Detect which cell encompasses the target text, then output its [x, y] center coordinate. 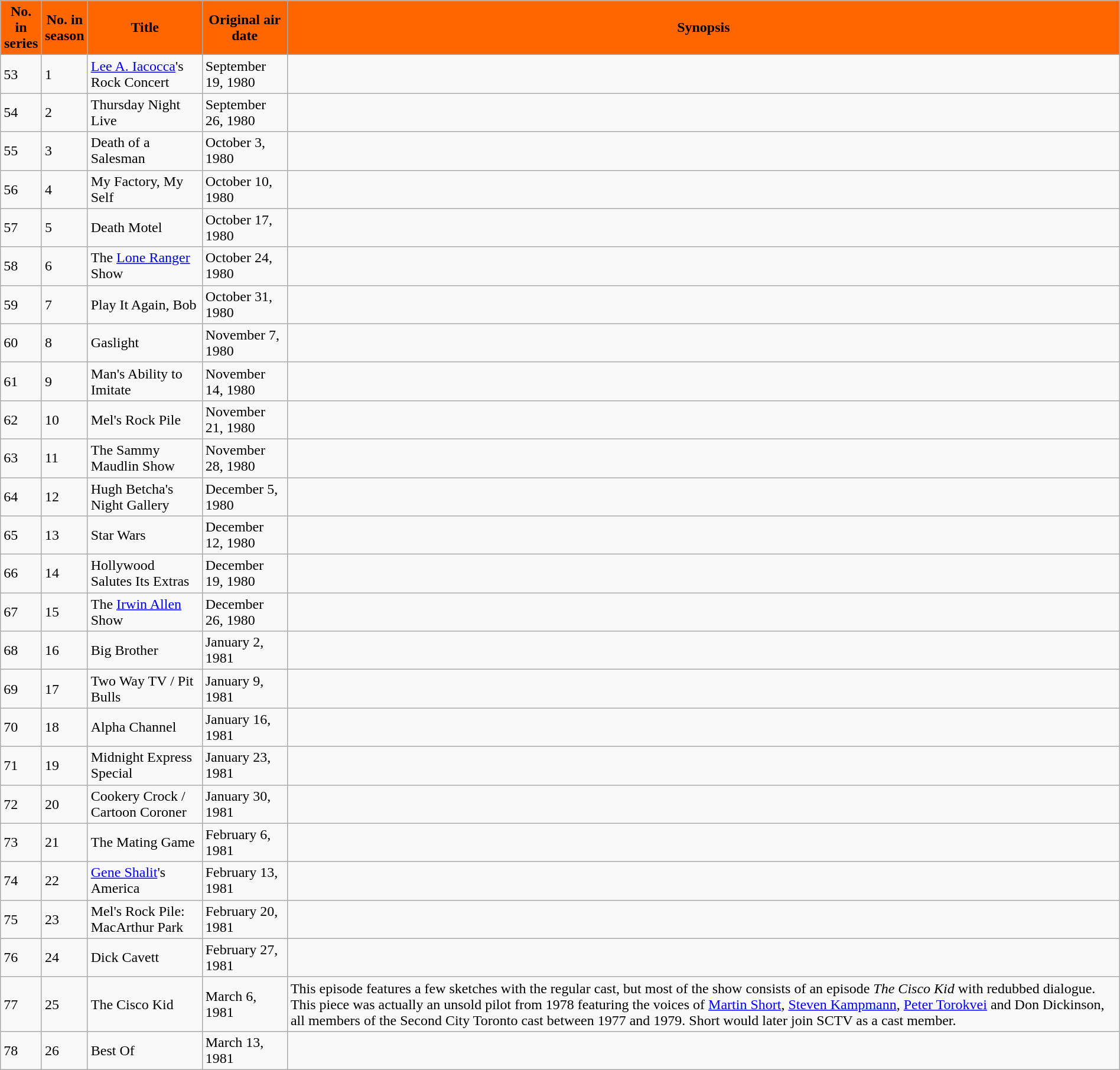
5 [64, 228]
December 5, 1980 [245, 496]
10 [64, 419]
25 [64, 1004]
Cookery Crock / Cartoon Coroner [145, 804]
February 6, 1981 [245, 842]
53 [21, 74]
Midnight Express Special [145, 765]
2 [64, 112]
Star Wars [145, 535]
66 [21, 574]
September 26, 1980 [245, 112]
October 31, 1980 [245, 305]
The Mating Game [145, 842]
The Cisco Kid [145, 1004]
Original air date [245, 28]
January 23, 1981 [245, 765]
Death Motel [145, 228]
71 [21, 765]
December 12, 1980 [245, 535]
February 13, 1981 [245, 881]
January 16, 1981 [245, 728]
59 [21, 305]
Mel's Rock Pile [145, 419]
The Lone Ranger Show [145, 266]
November 14, 1980 [245, 381]
No. in season [64, 28]
18 [64, 728]
February 27, 1981 [245, 958]
March 6, 1981 [245, 1004]
15 [64, 612]
72 [21, 804]
56 [21, 189]
Man's Ability to Imitate [145, 381]
26 [64, 1050]
My Factory, My Self [145, 189]
Mel's Rock Pile: MacArthur Park [145, 919]
Play It Again, Bob [145, 305]
60 [21, 342]
Alpha Channel [145, 728]
14 [64, 574]
3 [64, 151]
6 [64, 266]
61 [21, 381]
11 [64, 458]
February 20, 1981 [245, 919]
78 [21, 1050]
76 [21, 958]
January 9, 1981 [245, 689]
16 [64, 651]
55 [21, 151]
October 3, 1980 [245, 151]
67 [21, 612]
October 10, 1980 [245, 189]
Synopsis [703, 28]
63 [21, 458]
7 [64, 305]
March 13, 1981 [245, 1050]
No. in series [21, 28]
57 [21, 228]
74 [21, 881]
December 19, 1980 [245, 574]
Gaslight [145, 342]
22 [64, 881]
75 [21, 919]
54 [21, 112]
65 [21, 535]
January 30, 1981 [245, 804]
23 [64, 919]
October 24, 1980 [245, 266]
Big Brother [145, 651]
73 [21, 842]
October 17, 1980 [245, 228]
Best Of [145, 1050]
13 [64, 535]
21 [64, 842]
The Sammy Maudlin Show [145, 458]
24 [64, 958]
12 [64, 496]
17 [64, 689]
November 7, 1980 [245, 342]
November 28, 1980 [245, 458]
Lee A. Iacocca's Rock Concert [145, 74]
Gene Shalit's America [145, 881]
9 [64, 381]
69 [21, 689]
70 [21, 728]
8 [64, 342]
4 [64, 189]
62 [21, 419]
November 21, 1980 [245, 419]
Death of a Salesman [145, 151]
20 [64, 804]
Hollywood Salutes Its Extras [145, 574]
Thursday Night Live [145, 112]
December 26, 1980 [245, 612]
January 2, 1981 [245, 651]
Two Way TV / Pit Bulls [145, 689]
Dick Cavett [145, 958]
September 19, 1980 [245, 74]
68 [21, 651]
19 [64, 765]
Title [145, 28]
Hugh Betcha's Night Gallery [145, 496]
1 [64, 74]
77 [21, 1004]
64 [21, 496]
58 [21, 266]
The Irwin Allen Show [145, 612]
